From the cell containing the given text, extract its center point as [X, Y] coordinate. 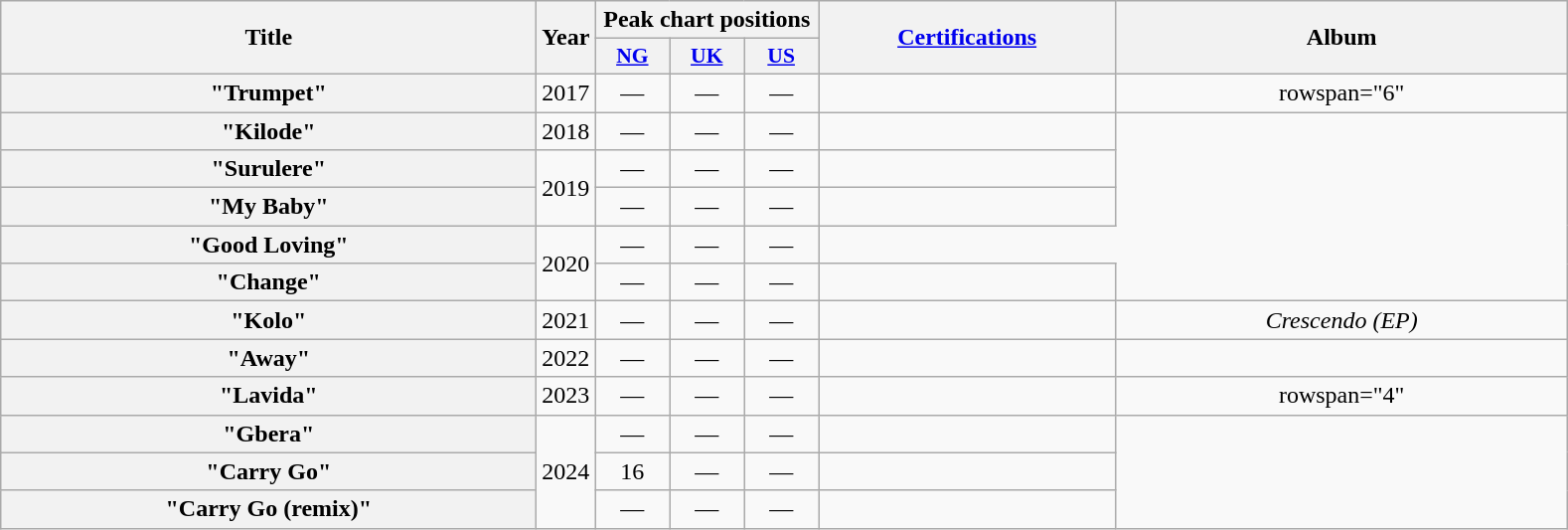
2019 [566, 188]
"Away" [268, 358]
Peak chart positions [707, 20]
"My Baby" [268, 207]
"Change" [268, 282]
rowspan="4" [1341, 396]
"Carry Go" [268, 471]
"Kolo" [268, 320]
2020 [566, 264]
2024 [566, 471]
rowspan="6" [1341, 92]
"Gbera" [268, 434]
2021 [566, 320]
UK [707, 57]
Year [566, 38]
2017 [566, 92]
Certifications [968, 38]
Title [268, 38]
2018 [566, 130]
"Surulere" [268, 169]
16 [632, 471]
2022 [566, 358]
NG [632, 57]
2023 [566, 396]
"Carry Go (remix)" [268, 509]
Album [1341, 38]
"Good Loving" [268, 245]
"Lavida" [268, 396]
Crescendo (EP) [1341, 320]
"Kilode" [268, 130]
"Trumpet" [268, 92]
US [781, 57]
